For the text-containing cell, return its midpoint in [x, y] coordinate format. 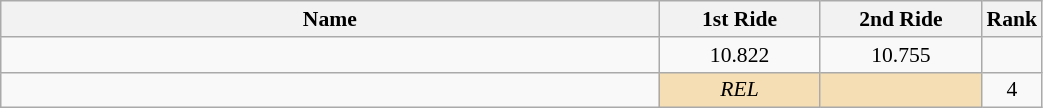
Rank [1012, 19]
4 [1012, 90]
10.822 [740, 55]
1st Ride [740, 19]
REL [740, 90]
10.755 [900, 55]
Name [330, 19]
2nd Ride [900, 19]
